Pinpoint the cell where the given text exists, returning its [X, Y] midpoint coordinate. 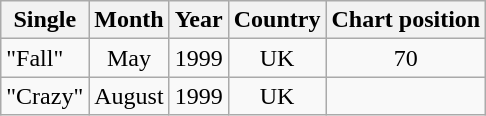
Single [45, 20]
Year [198, 20]
70 [406, 58]
May [129, 58]
Country [277, 20]
Month [129, 20]
Chart position [406, 20]
"Crazy" [45, 96]
August [129, 96]
"Fall" [45, 58]
